For the text-containing cell, return its midpoint in (x, y) coordinate format. 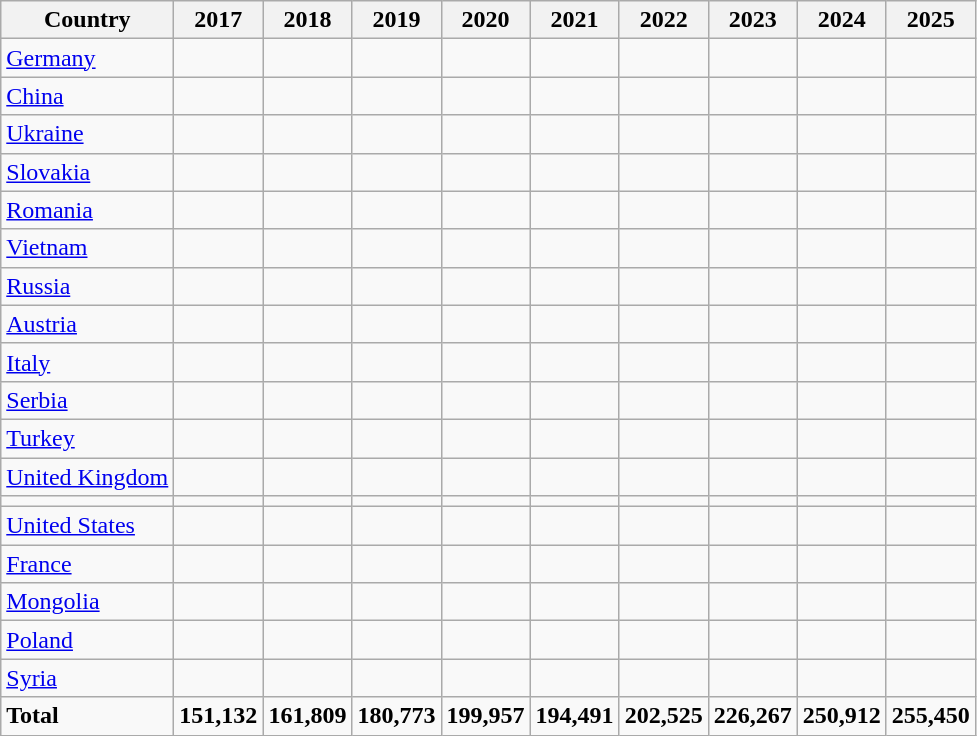
180,773 (396, 716)
2024 (842, 20)
Germany (88, 58)
2023 (752, 20)
United Kingdom (88, 477)
199,957 (486, 716)
2025 (930, 20)
Turkey (88, 438)
255,450 (930, 716)
202,525 (664, 716)
151,132 (218, 716)
194,491 (574, 716)
Poland (88, 640)
Russia (88, 286)
Italy (88, 362)
2020 (486, 20)
Country (88, 20)
Austria (88, 324)
Serbia (88, 400)
2022 (664, 20)
250,912 (842, 716)
United States (88, 526)
Romania (88, 210)
226,267 (752, 716)
161,809 (308, 716)
2018 (308, 20)
Mongolia (88, 602)
Ukraine (88, 134)
Slovakia (88, 172)
Syria (88, 678)
France (88, 564)
Total (88, 716)
2019 (396, 20)
Vietnam (88, 248)
2017 (218, 20)
China (88, 96)
2021 (574, 20)
